Scan for the cell matching the given text and deliver its (X, Y) coordinate at center. 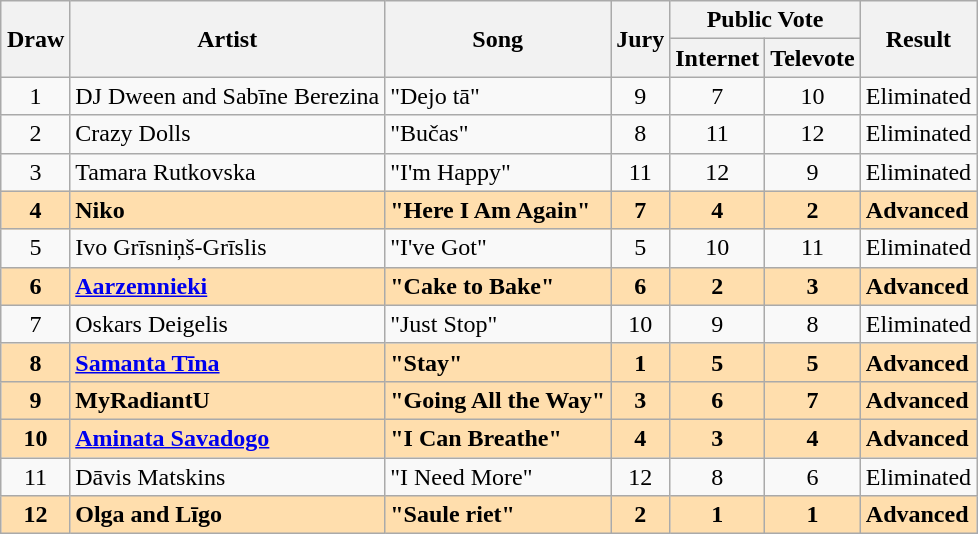
Dāvis Matskins (228, 477)
"Cake to Bake" (498, 286)
Crazy Dolls (228, 134)
"Saule riet" (498, 515)
Tamara Rutkovska (228, 172)
Song (498, 39)
"I Can Breathe" (498, 438)
"Just Stop" (498, 324)
Draw (35, 39)
Result (918, 39)
Oskars Deigelis (228, 324)
Samanta Tīna (228, 362)
Ivo Grīsniņš-Grīslis (228, 248)
Artist (228, 39)
"I've Got" (498, 248)
"I'm Happy" (498, 172)
"I Need More" (498, 477)
Jury (640, 39)
Internet (718, 58)
"Bučas" (498, 134)
Aminata Savadogo (228, 438)
Aarzemnieki (228, 286)
"Going All the Way" (498, 400)
Olga and Līgo (228, 515)
"Stay" (498, 362)
MyRadiantU (228, 400)
Public Vote (766, 20)
"Dejo tā" (498, 96)
Niko (228, 210)
"Here I Am Again" (498, 210)
DJ Dween and Sabīne Berezina (228, 96)
Televote (812, 58)
